Return [x, y] of the center of cell containing provided text 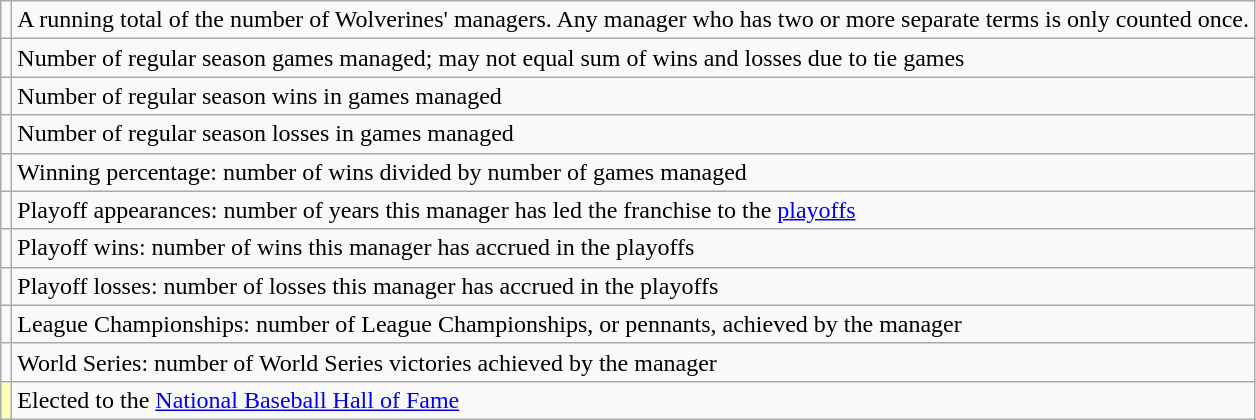
World Series: number of World Series victories achieved by the manager [634, 362]
Playoff wins: number of wins this manager has accrued in the playoffs [634, 248]
League Championships: number of League Championships, or pennants, achieved by the manager [634, 324]
A running total of the number of Wolverines' managers. Any manager who has two or more separate terms is only counted once. [634, 20]
Number of regular season losses in games managed [634, 134]
Number of regular season wins in games managed [634, 96]
Number of regular season games managed; may not equal sum of wins and losses due to tie games [634, 58]
Elected to the National Baseball Hall of Fame [634, 400]
Winning percentage: number of wins divided by number of games managed [634, 172]
Playoff appearances: number of years this manager has led the franchise to the playoffs [634, 210]
Playoff losses: number of losses this manager has accrued in the playoffs [634, 286]
